Return [X, Y] of the center of cell containing provided text 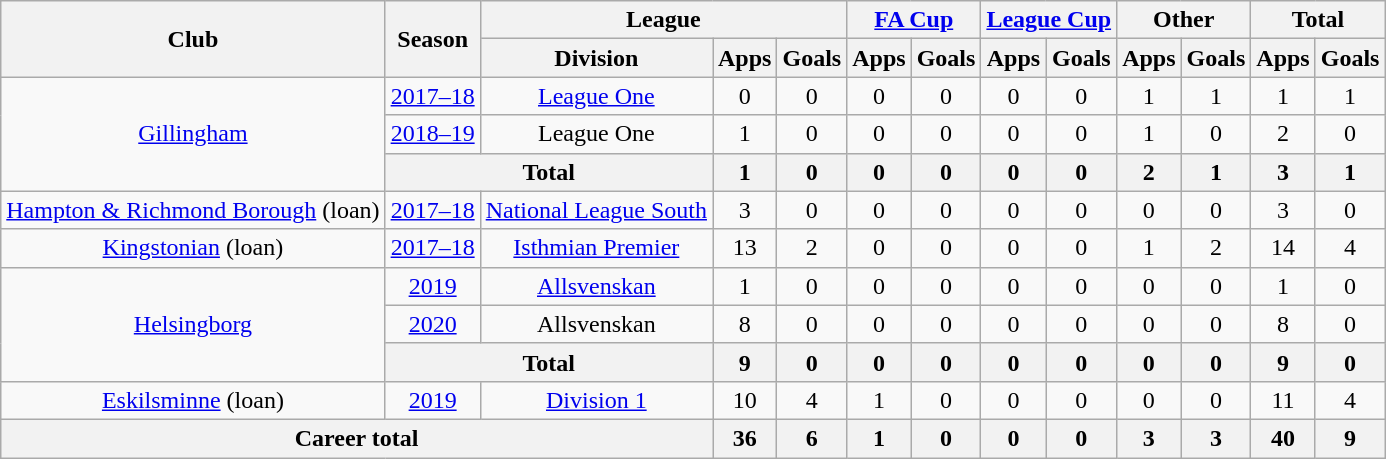
Isthmian Premier [596, 248]
11 [1283, 400]
Kingstonian (loan) [193, 248]
Helsingborg [193, 324]
13 [744, 248]
2020 [432, 324]
Division [596, 58]
FA Cup [914, 20]
National League South [596, 210]
Season [432, 39]
14 [1283, 248]
Gillingham [193, 134]
36 [744, 438]
League Cup [1049, 20]
10 [744, 400]
Hampton & Richmond Borough (loan) [193, 210]
League [664, 20]
40 [1283, 438]
6 [812, 438]
Other [1184, 20]
Career total [357, 438]
Division 1 [596, 400]
2018–19 [432, 134]
Club [193, 39]
Eskilsminne (loan) [193, 400]
